Output the (X, Y) coordinate of the center of the cell containing the given text.  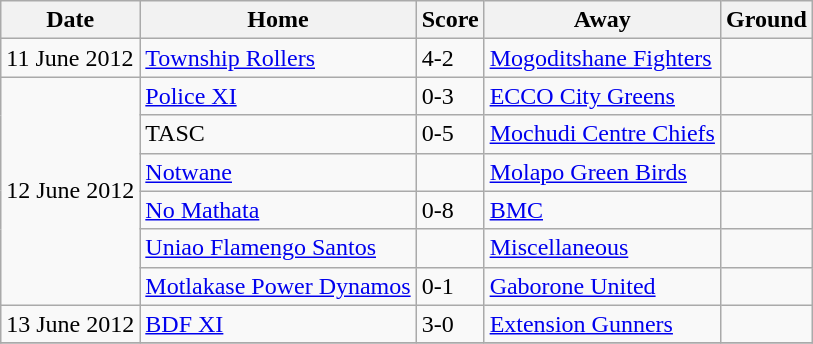
Molapo Green Birds (602, 172)
0-8 (450, 210)
0-3 (450, 96)
Extension Gunners (602, 324)
Score (450, 20)
Ground (766, 20)
11 June 2012 (70, 58)
0-1 (450, 286)
Mochudi Centre Chiefs (602, 134)
BDF XI (278, 324)
ECCO City Greens (602, 96)
No Mathata (278, 210)
Police XI (278, 96)
Mogoditshane Fighters (602, 58)
12 June 2012 (70, 191)
4-2 (450, 58)
0-5 (450, 134)
Notwane (278, 172)
Home (278, 20)
Gaborone United (602, 286)
Date (70, 20)
TASC (278, 134)
Uniao Flamengo Santos (278, 248)
13 June 2012 (70, 324)
Township Rollers (278, 58)
3-0 (450, 324)
BMC (602, 210)
Away (602, 20)
Miscellaneous (602, 248)
Motlakase Power Dynamos (278, 286)
